Detect which cell encompasses the target text, then output its (x, y) center coordinate. 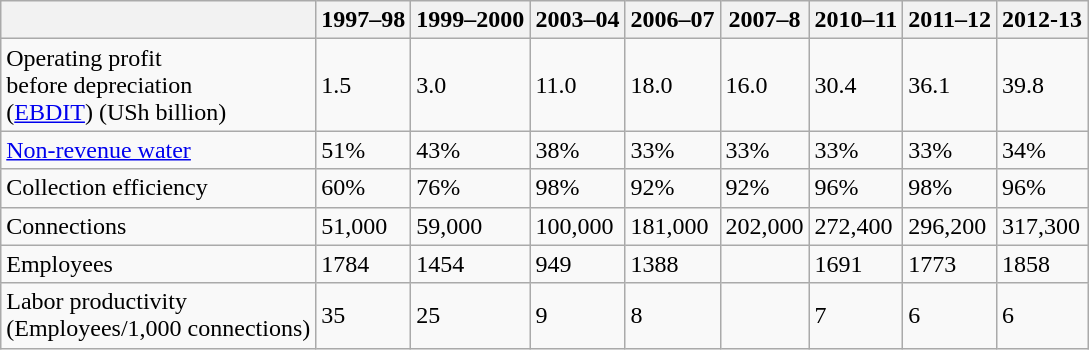
35 (364, 316)
39.8 (1042, 85)
Operating profit before depreciation (EBDIT) (USh billion) (158, 85)
11.0 (578, 85)
1454 (470, 264)
272,400 (856, 226)
1858 (1042, 264)
Non-revenue water (158, 150)
296,200 (950, 226)
2011–12 (950, 20)
1997–98 (364, 20)
100,000 (578, 226)
949 (578, 264)
2007–8 (764, 20)
1.5 (364, 85)
Labor productivity(Employees/1,000 connections) (158, 316)
Connections (158, 226)
Collection efficiency (158, 188)
202,000 (764, 226)
25 (470, 316)
43% (470, 150)
51% (364, 150)
76% (470, 188)
1388 (672, 264)
30.4 (856, 85)
9 (578, 316)
60% (364, 188)
2006–07 (672, 20)
1691 (856, 264)
2012-13 (1042, 20)
18.0 (672, 85)
16.0 (764, 85)
3.0 (470, 85)
51,000 (364, 226)
7 (856, 316)
1999–2000 (470, 20)
1784 (364, 264)
181,000 (672, 226)
317,300 (1042, 226)
2003–04 (578, 20)
8 (672, 316)
38% (578, 150)
59,000 (470, 226)
1773 (950, 264)
Employees (158, 264)
2010–11 (856, 20)
34% (1042, 150)
36.1 (950, 85)
